Find where the given text appears and provide that cell's center as (X, Y) coordinate. 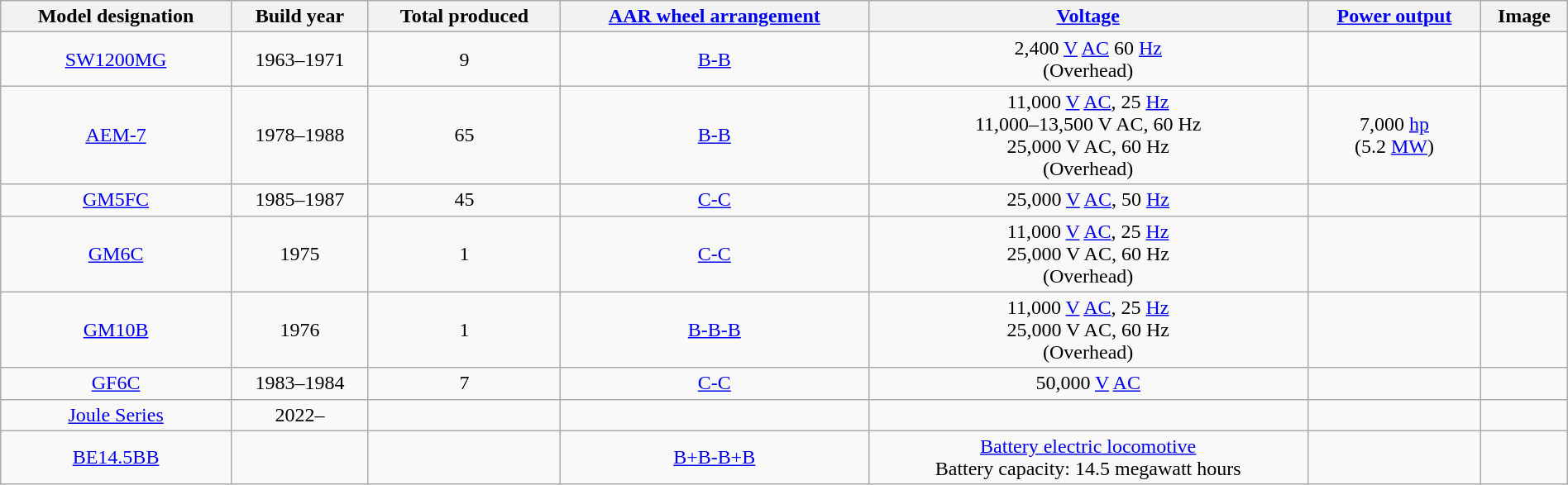
65 (464, 136)
1985–1987 (299, 200)
SW1200MG (116, 59)
Build year (299, 17)
Voltage (1088, 17)
Power output (1394, 17)
2022– (299, 415)
GM6C (116, 254)
B+B-B+B (715, 458)
B-B-B (715, 330)
Model designation (116, 17)
BE14.5BB (116, 458)
Battery electric locomotiveBattery capacity: 14.5 megawatt hours (1088, 458)
1976 (299, 330)
GM10B (116, 330)
AAR wheel arrangement (715, 17)
45 (464, 200)
50,000 V AC (1088, 383)
11,000 V AC, 25 Hz11,000–13,500 V AC, 60 Hz 25,000 V AC, 60 Hz(Overhead) (1088, 136)
9 (464, 59)
25,000 V AC, 50 Hz (1088, 200)
1975 (299, 254)
1963–1971 (299, 59)
Image (1525, 17)
1983–1984 (299, 383)
7 (464, 383)
AEM-7 (116, 136)
GM5FC (116, 200)
2,400 V AC 60 Hz(Overhead) (1088, 59)
Total produced (464, 17)
GF6C (116, 383)
1978–1988 (299, 136)
7,000 hp(5.2 MW) (1394, 136)
Joule Series (116, 415)
